Output the [x, y] coordinate of the center of the cell containing the given text.  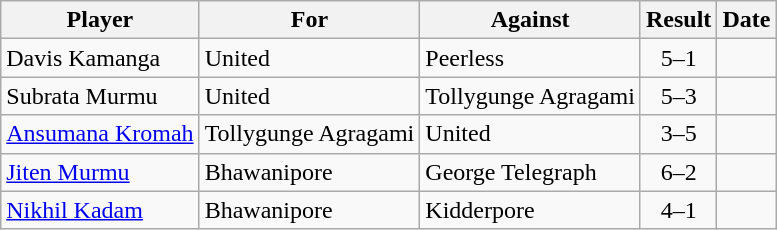
Subrata Murmu [100, 96]
Nikhil Kadam [100, 210]
Date [746, 20]
Jiten Murmu [100, 172]
6–2 [678, 172]
George Telegraph [530, 172]
Davis Kamanga [100, 58]
Result [678, 20]
Ansumana Kromah [100, 134]
5–3 [678, 96]
3–5 [678, 134]
5–1 [678, 58]
Against [530, 20]
4–1 [678, 210]
For [310, 20]
Kidderpore [530, 210]
Peerless [530, 58]
Player [100, 20]
